Extract the [x, y] coordinate from the center of the cell holding the provided text.  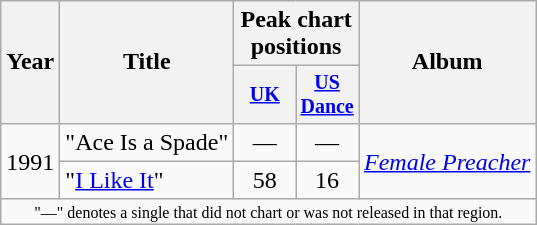
"Ace Is a Spade" [147, 142]
"—" denotes a single that did not chart or was not released in that region. [268, 211]
Peak chart positions [296, 34]
1991 [30, 161]
Album [446, 62]
58 [265, 180]
UK [265, 94]
Title [147, 62]
US Dance [328, 94]
16 [328, 180]
Female Preacher [446, 161]
"I Like It" [147, 180]
Year [30, 62]
